Output the [X, Y] coordinate of the center of the cell containing the given text.  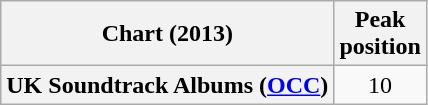
Peakposition [380, 34]
10 [380, 85]
UK Soundtrack Albums (OCC) [168, 85]
Chart (2013) [168, 34]
